Extract the (X, Y) coordinate from the center of the cell holding the provided text.  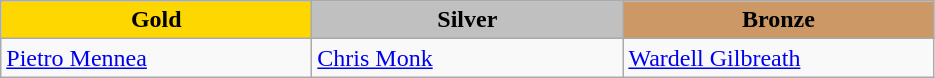
Silver (468, 20)
Gold (156, 20)
Wardell Gilbreath (778, 58)
Pietro Mennea (156, 58)
Chris Monk (468, 58)
Bronze (778, 20)
